Scan for the cell matching the given text and deliver its (X, Y) coordinate at center. 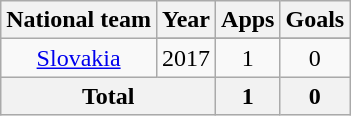
Total (108, 96)
Goals (315, 20)
Year (186, 20)
Apps (248, 20)
2017 (186, 58)
Slovakia (79, 58)
National team (79, 20)
